Capture the cell that displays the provided text and extract its [X, Y] central coordinate. 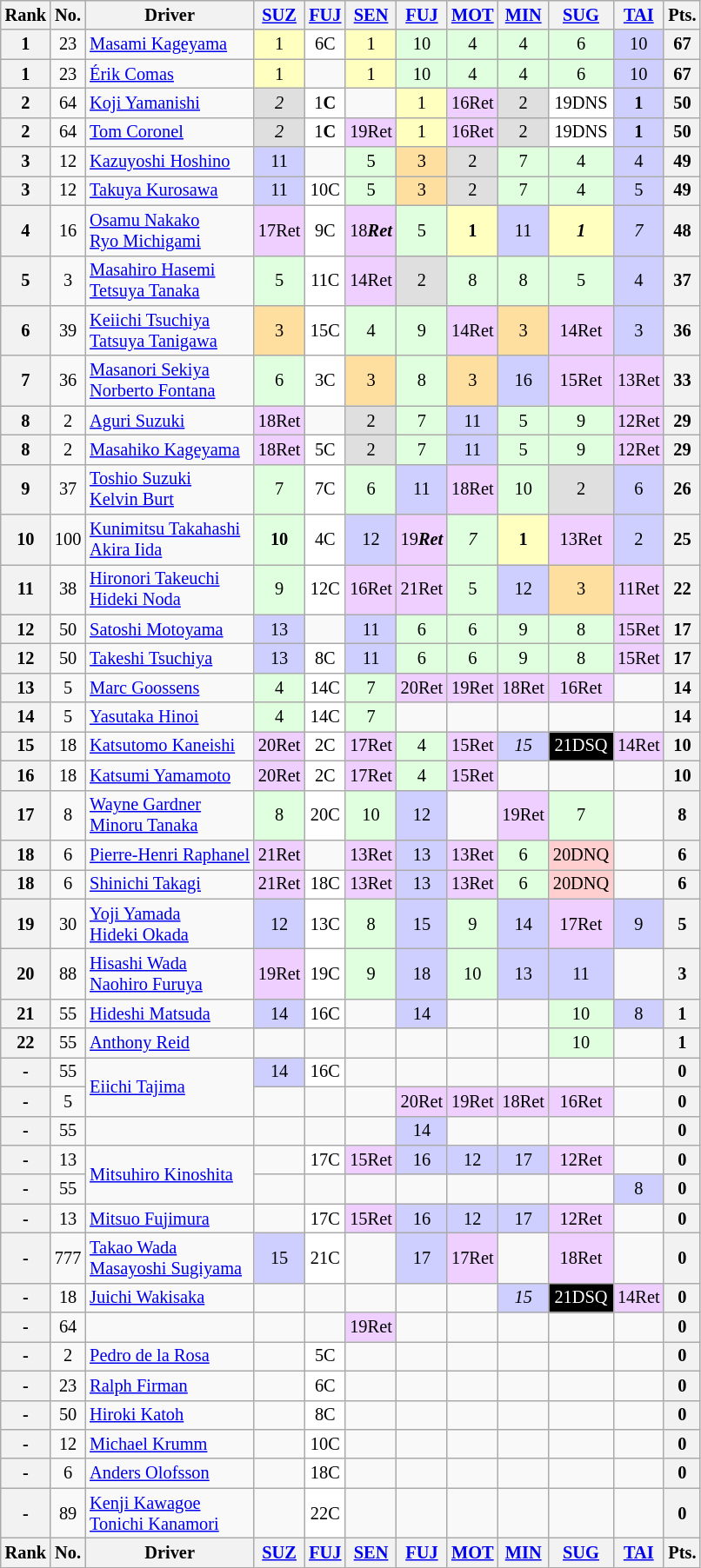
Koji Yamanishi [170, 103]
11C [325, 281]
Toshio Suzuki Kelvin Burt [170, 489]
48 [682, 230]
Michael Krumm [170, 1444]
Wayne Gardner Minoru Tanaka [170, 815]
Hiroki Katoh [170, 1415]
88 [68, 973]
Osamu Nakako Ryo Michigami [170, 230]
38 [68, 589]
Mitsuo Fujimura [170, 1219]
22C [325, 1513]
Anthony Reid [170, 1043]
12C [325, 589]
Masahiro Hasemi Tetsuya Tanaka [170, 281]
11Ret [638, 589]
Keiichi Tsuchiya Tatsuya Tanigawa [170, 330]
Yasutaka Hinoi [170, 717]
Hironori Takeuchi Hideki Noda [170, 589]
26 [682, 489]
20 [26, 973]
Takeshi Tsuchiya [170, 658]
21 [26, 1013]
100 [68, 540]
Anders Olofsson [170, 1473]
Hideshi Matsuda [170, 1013]
Masahiko Kageyama [170, 449]
25 [682, 540]
Juichi Wakisaka [170, 1298]
Takao Wada Masayoshi Sugiyama [170, 1258]
Katsutomo Kaneishi [170, 746]
20C [325, 815]
Kenji Kawagoe Tonichi Kanamori [170, 1513]
Kunimitsu Takahashi Akira Iida [170, 540]
Eiichi Tajima [170, 1086]
30 [68, 924]
Katsumi Yamamoto [170, 775]
Takuya Kurosawa [170, 190]
7C [325, 489]
Érik Comas [170, 74]
Pedro de la Rosa [170, 1356]
9C [325, 230]
Hisashi Wada Naohiro Furuya [170, 973]
89 [68, 1513]
33 [682, 381]
Masami Kageyama [170, 44]
Kazuyoshi Hoshino [170, 162]
Shinichi Takagi [170, 884]
15C [325, 330]
13C [325, 924]
3C [325, 381]
Tom Coronel [170, 132]
Satoshi Motoyama [170, 629]
Yoji Yamada Hideki Okada [170, 924]
Marc Goossens [170, 688]
Pierre-Henri Raphanel [170, 854]
Aguri Suzuki [170, 421]
Masanori Sekiya Norberto Fontana [170, 381]
39 [68, 330]
19 [26, 924]
Mitsuhiro Kinoshita [170, 1173]
21C [325, 1258]
19C [325, 973]
Ralph Firman [170, 1385]
777 [68, 1258]
4C [325, 540]
